Extract the (x, y) coordinate from the center of the cell holding the provided text.  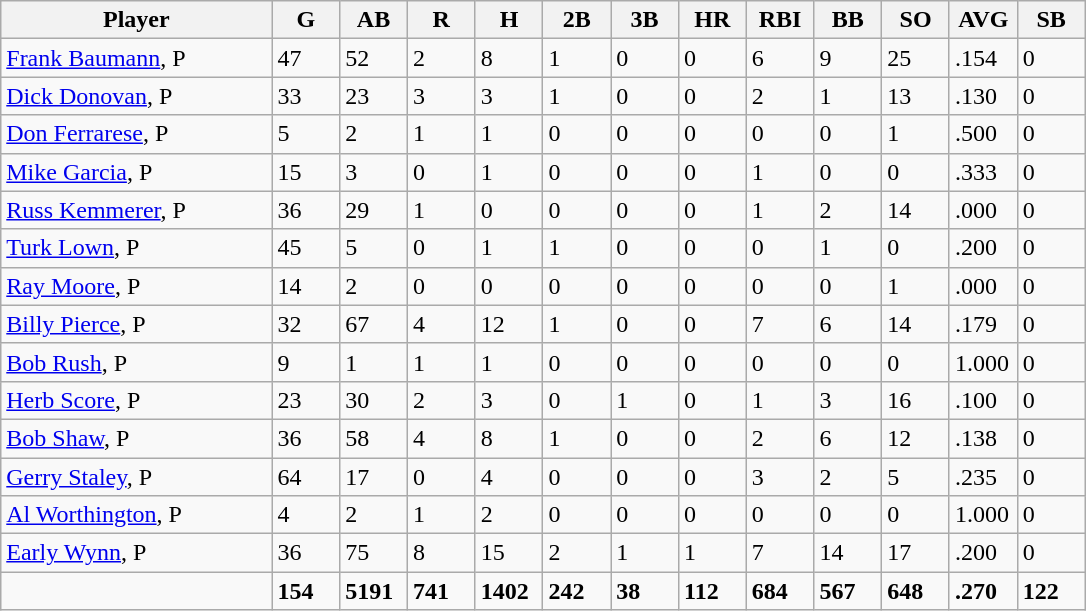
Al Worthington, P (136, 515)
Billy Pierce, P (136, 324)
Ray Moore, P (136, 286)
47 (306, 58)
75 (374, 553)
648 (916, 591)
25 (916, 58)
67 (374, 324)
58 (374, 438)
BB (848, 20)
45 (306, 248)
52 (374, 58)
HR (712, 20)
Bob Shaw, P (136, 438)
.100 (983, 400)
29 (374, 210)
13 (916, 96)
741 (441, 591)
2B (577, 20)
32 (306, 324)
Frank Baumann, P (136, 58)
.179 (983, 324)
Dick Donovan, P (136, 96)
Herb Score, P (136, 400)
Don Ferrarese, P (136, 134)
684 (780, 591)
154 (306, 591)
122 (1051, 591)
H (509, 20)
.270 (983, 591)
1402 (509, 591)
.154 (983, 58)
5191 (374, 591)
Russ Kemmerer, P (136, 210)
SO (916, 20)
.138 (983, 438)
242 (577, 591)
AB (374, 20)
.333 (983, 172)
Bob Rush, P (136, 362)
.500 (983, 134)
R (441, 20)
16 (916, 400)
Early Wynn, P (136, 553)
30 (374, 400)
38 (645, 591)
G (306, 20)
Mike Garcia, P (136, 172)
3B (645, 20)
RBI (780, 20)
64 (306, 477)
AVG (983, 20)
.235 (983, 477)
112 (712, 591)
567 (848, 591)
.130 (983, 96)
Gerry Staley, P (136, 477)
SB (1051, 20)
Player (136, 20)
33 (306, 96)
Turk Lown, P (136, 248)
